Detect which cell encompasses the target text, then output its (x, y) center coordinate. 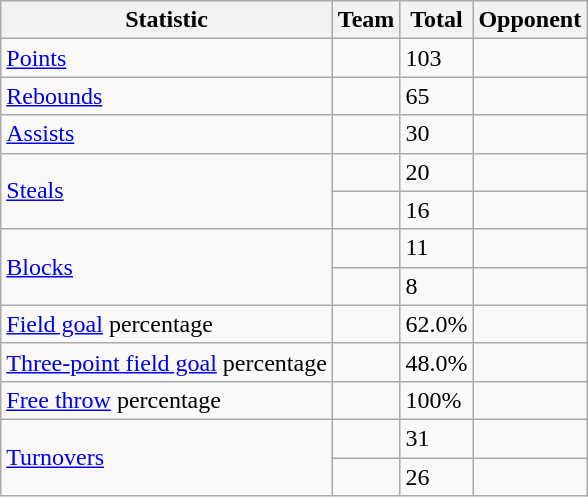
62.0% (436, 324)
Blocks (167, 267)
Assists (167, 134)
103 (436, 58)
Free throw percentage (167, 400)
11 (436, 248)
30 (436, 134)
Total (436, 20)
Statistic (167, 20)
48.0% (436, 362)
26 (436, 477)
Points (167, 58)
Team (366, 20)
Opponent (530, 20)
100% (436, 400)
Field goal percentage (167, 324)
Steals (167, 191)
8 (436, 286)
Three-point field goal percentage (167, 362)
31 (436, 438)
16 (436, 210)
Turnovers (167, 457)
20 (436, 172)
65 (436, 96)
Rebounds (167, 96)
